Return the (X, Y) coordinate for the center point of the cell that contains the specified text.  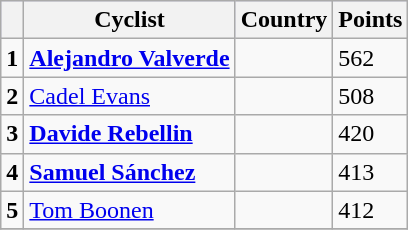
5 (12, 210)
Cadel Evans (130, 96)
Alejandro Valverde (130, 58)
Points (370, 20)
1 (12, 58)
Cyclist (130, 20)
Country (284, 20)
3 (12, 134)
Samuel Sánchez (130, 172)
508 (370, 96)
2 (12, 96)
562 (370, 58)
Davide Rebellin (130, 134)
420 (370, 134)
412 (370, 210)
413 (370, 172)
Tom Boonen (130, 210)
4 (12, 172)
